Detect which cell encompasses the target text, then output its (X, Y) center coordinate. 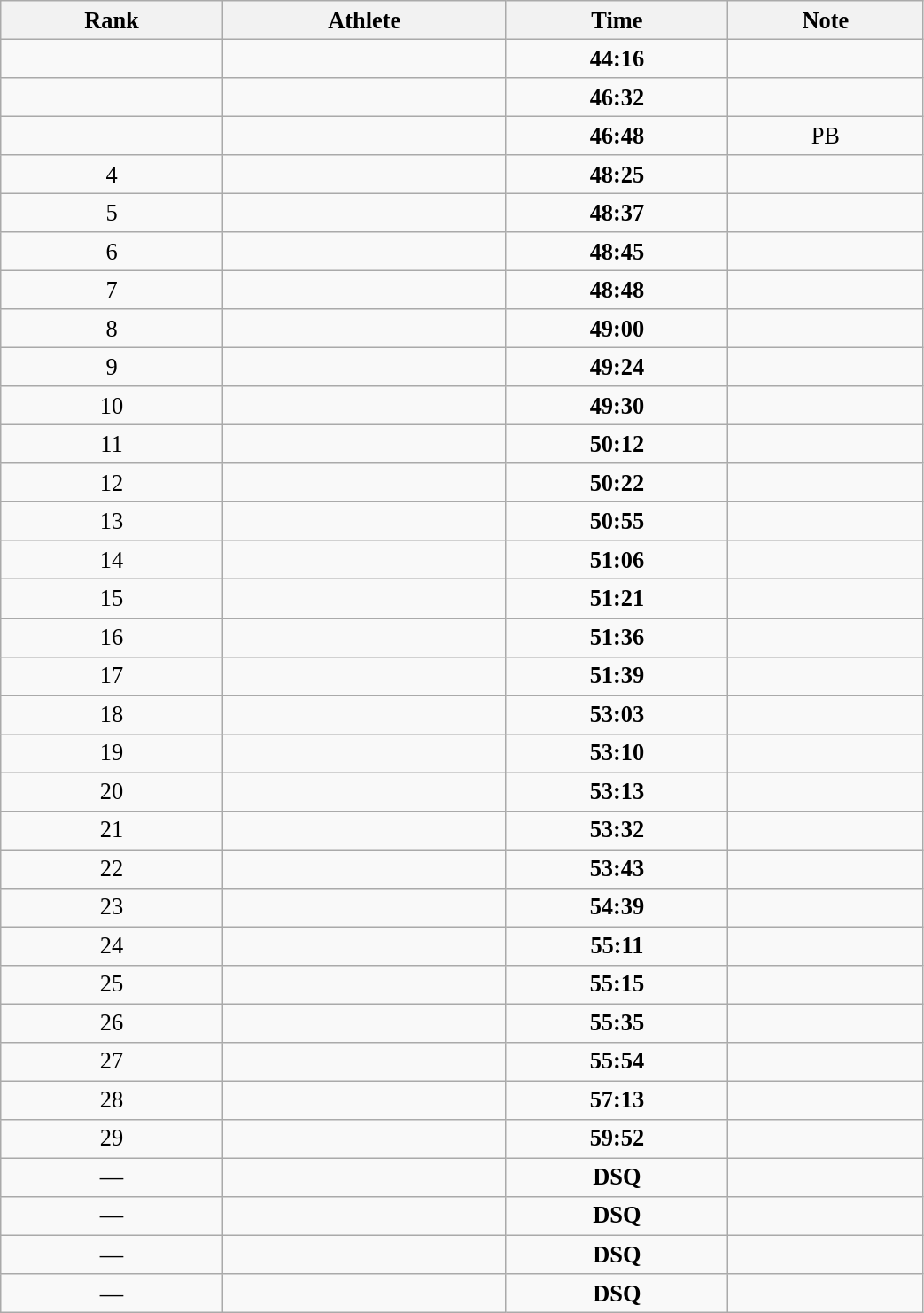
26 (112, 1023)
48:37 (617, 213)
Athlete (364, 19)
20 (112, 791)
53:13 (617, 791)
53:32 (617, 830)
11 (112, 444)
48:25 (617, 175)
24 (112, 945)
51:06 (617, 560)
10 (112, 406)
4 (112, 175)
49:30 (617, 406)
27 (112, 1061)
48:45 (617, 252)
12 (112, 483)
22 (112, 868)
9 (112, 367)
55:54 (617, 1061)
14 (112, 560)
44:16 (617, 58)
5 (112, 213)
53:43 (617, 868)
55:11 (617, 945)
53:10 (617, 753)
50:22 (617, 483)
49:00 (617, 329)
49:24 (617, 367)
55:15 (617, 984)
48:48 (617, 290)
19 (112, 753)
51:36 (617, 637)
46:32 (617, 97)
53:03 (617, 714)
Rank (112, 19)
7 (112, 290)
51:21 (617, 599)
23 (112, 907)
51:39 (617, 676)
28 (112, 1100)
54:39 (617, 907)
Note (826, 19)
18 (112, 714)
16 (112, 637)
59:52 (617, 1138)
8 (112, 329)
15 (112, 599)
57:13 (617, 1100)
13 (112, 521)
25 (112, 984)
PB (826, 136)
50:12 (617, 444)
Time (617, 19)
21 (112, 830)
50:55 (617, 521)
17 (112, 676)
46:48 (617, 136)
29 (112, 1138)
55:35 (617, 1023)
6 (112, 252)
